For the text-containing cell, return its midpoint in (x, y) coordinate format. 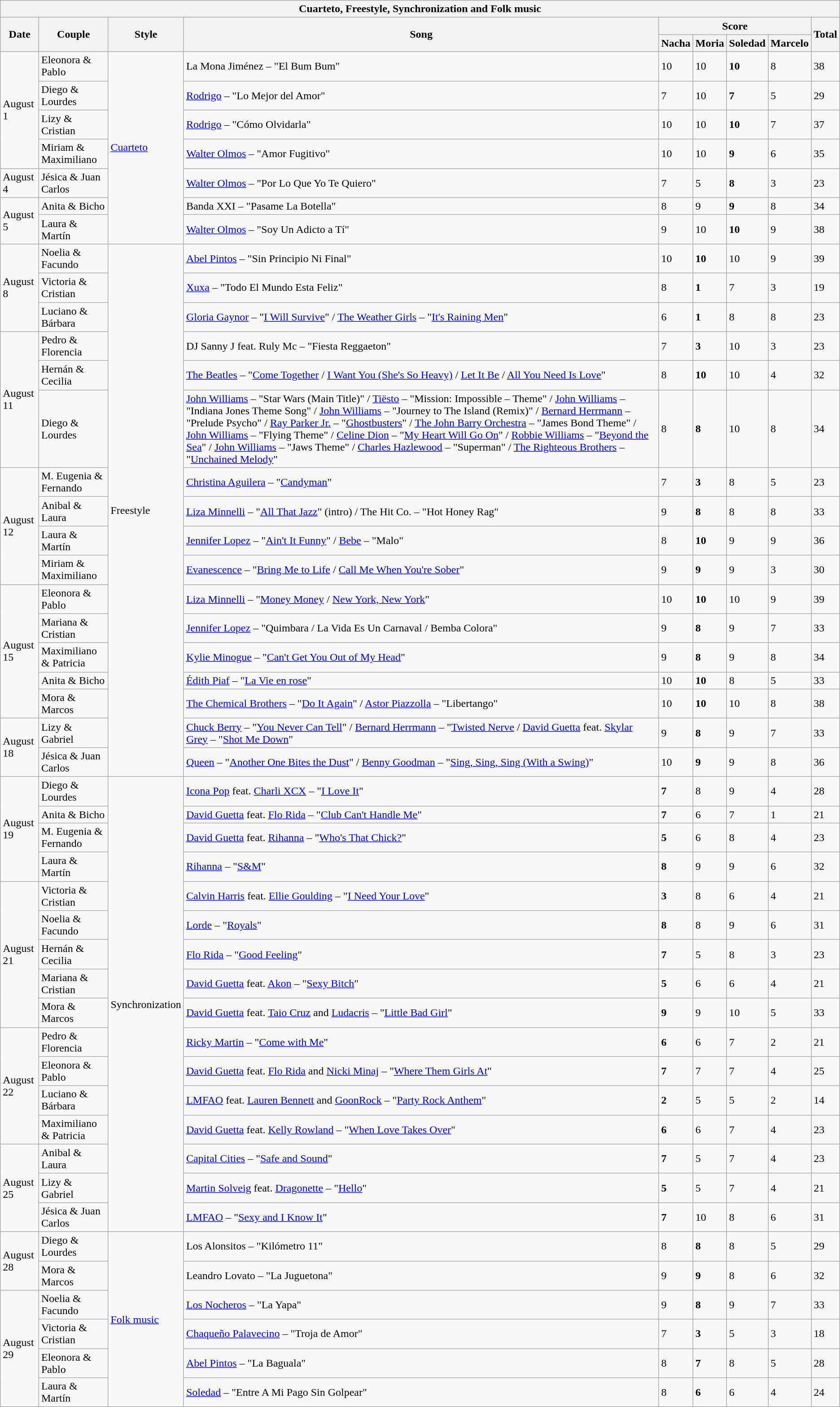
The Chemical Brothers – "Do It Again" / Astor Piazzolla – "Libertango" (421, 704)
David Guetta feat. Flo Rida and Nicki Minaj – "Where Them Girls At" (421, 1071)
37 (826, 125)
August 22 (20, 1086)
Abel Pintos – "Sin Principio Ni Final" (421, 259)
Total (826, 35)
Song (421, 35)
Freestyle (146, 510)
Soledad (747, 43)
Calvin Harris feat. Ellie Goulding – "I Need Your Love" (421, 896)
David Guetta feat. Taio Cruz and Ludacris – "Little Bad Girl" (421, 1013)
25 (826, 1071)
Score (735, 26)
35 (826, 153)
August 11 (20, 399)
Christina Aguilera – "Candyman" (421, 482)
Banda XXI – "Pasame La Botella" (421, 206)
Folk music (146, 1319)
August 25 (20, 1188)
August 29 (20, 1349)
Icona Pop feat. Charli XCX – "I Love It" (421, 791)
Édith Piaf – "La Vie en rose" (421, 680)
August 28 (20, 1261)
Synchronization (146, 1004)
Rodrigo – "Cómo Olvidarla" (421, 125)
Liza Minnelli – "All That Jazz" (intro) / The Hit Co. – "Hot Honey Rag" (421, 512)
David Guetta feat. Flo Rida – "Club Can't Handle Me" (421, 815)
Marcelo (790, 43)
Kylie Minogue – "Can't Get You Out of My Head" (421, 657)
Queen – "Another One Bites the Dust" / Benny Goodman – "Sing, Sing, Sing (With a Swing)" (421, 762)
Xuxa – "Todo El Mundo Esta Feliz" (421, 287)
18 (826, 1334)
Chuck Berry – "You Never Can Tell" / Bernard Herrmann – "Twisted Nerve / David Guetta feat. Skylar Grey – "Shot Me Down" (421, 732)
Moria (710, 43)
The Beatles – "Come Together / I Want You (She's So Heavy) / Let It Be / All You Need Is Love" (421, 375)
August 19 (20, 828)
Lizy & Cristian (73, 125)
Couple (73, 35)
Date (20, 35)
Abel Pintos – "La Baguala" (421, 1363)
August 4 (20, 183)
La Mona Jiménez – "El Bum Bum" (421, 66)
August 18 (20, 747)
LMFAO – "Sexy and I Know It" (421, 1217)
Martin Solveig feat. Dragonette – "Hello" (421, 1188)
Cuarteto (146, 148)
LMFAO feat. Lauren Bennett and GoonRock – "Party Rock Anthem" (421, 1100)
David Guetta feat. Akon – "Sexy Bitch" (421, 984)
Soledad – "Entre A Mi Pago Sin Golpear" (421, 1392)
August 5 (20, 221)
Flo Rida – "Good Feeling" (421, 954)
August 8 (20, 287)
Gloria Gaynor – "I Will Survive" / The Weather Girls – "It's Raining Men" (421, 317)
Style (146, 35)
Los Nocheros – "La Yapa" (421, 1305)
August 15 (20, 651)
Walter Olmos – "Soy Un Adicto a Tí" (421, 229)
August 12 (20, 526)
Walter Olmos – "Por Lo Que Yo Te Quiero" (421, 183)
Los Alonsitos – "Kilómetro 11" (421, 1246)
Ricky Martin – "Come with Me" (421, 1042)
Chaqueño Palavecino – "Troja de Amor" (421, 1334)
Capital Cities – "Safe and Sound" (421, 1159)
Lorde – "Royals" (421, 925)
19 (826, 287)
24 (826, 1392)
Leandro Lovato – "La Juguetona" (421, 1276)
David Guetta feat. Rihanna – "Who's That Chick?" (421, 837)
Evanescence – "Bring Me to Life / Call Me When You're Sober" (421, 570)
Jennifer Lopez – "Quimbara / La Vida Es Un Carnaval / Bemba Colora" (421, 628)
August 21 (20, 954)
30 (826, 570)
Cuarteto, Freestyle, Synchronization and Folk music (420, 9)
August 1 (20, 110)
Walter Olmos – "Amor Fugitivo" (421, 153)
David Guetta feat. Kelly Rowland – "When Love Takes Over" (421, 1129)
Rihanna – "S&M" (421, 867)
14 (826, 1100)
Liza Minnelli – "Money Money / New York, New York" (421, 599)
Nacha (676, 43)
Rodrigo – "Lo Mejor del Amor" (421, 95)
DJ Sanny J feat. Ruly Mc – "Fiesta Reggaeton" (421, 346)
Jennifer Lopez – "Ain't It Funny" / Bebe – "Malo" (421, 540)
